From the cell containing the given text, extract its center point as [X, Y] coordinate. 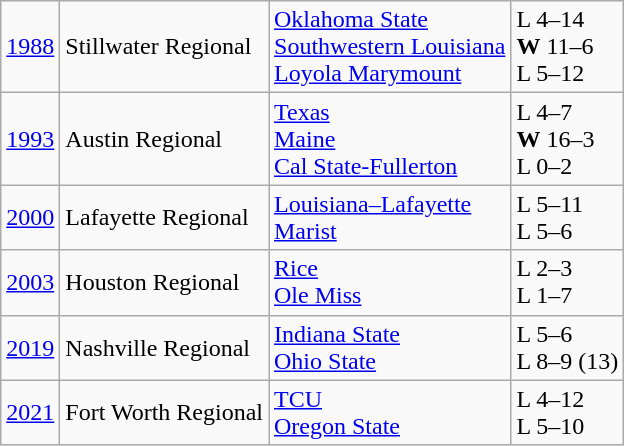
Oklahoma StateSouthwestern LouisianaLoyola Marymount [389, 47]
2003 [30, 282]
TexasMaineCal State-Fullerton [389, 139]
L 4–7W 16–3L 0–2 [568, 139]
L 4–12L 5–10 [568, 412]
RiceOle Miss [389, 282]
L 5–11L 5–6 [568, 218]
Fort Worth Regional [164, 412]
L 4–14W 11–6L 5–12 [568, 47]
Austin Regional [164, 139]
1988 [30, 47]
2000 [30, 218]
Nashville Regional [164, 348]
Louisiana–LafayetteMarist [389, 218]
1993 [30, 139]
L 5–6L 8–9 (13) [568, 348]
Indiana StateOhio State [389, 348]
Lafayette Regional [164, 218]
Stillwater Regional [164, 47]
2019 [30, 348]
2021 [30, 412]
Houston Regional [164, 282]
L 2–3L 1–7 [568, 282]
TCUOregon State [389, 412]
